Return the (x, y) coordinate for the center point of the cell that contains the specified text.  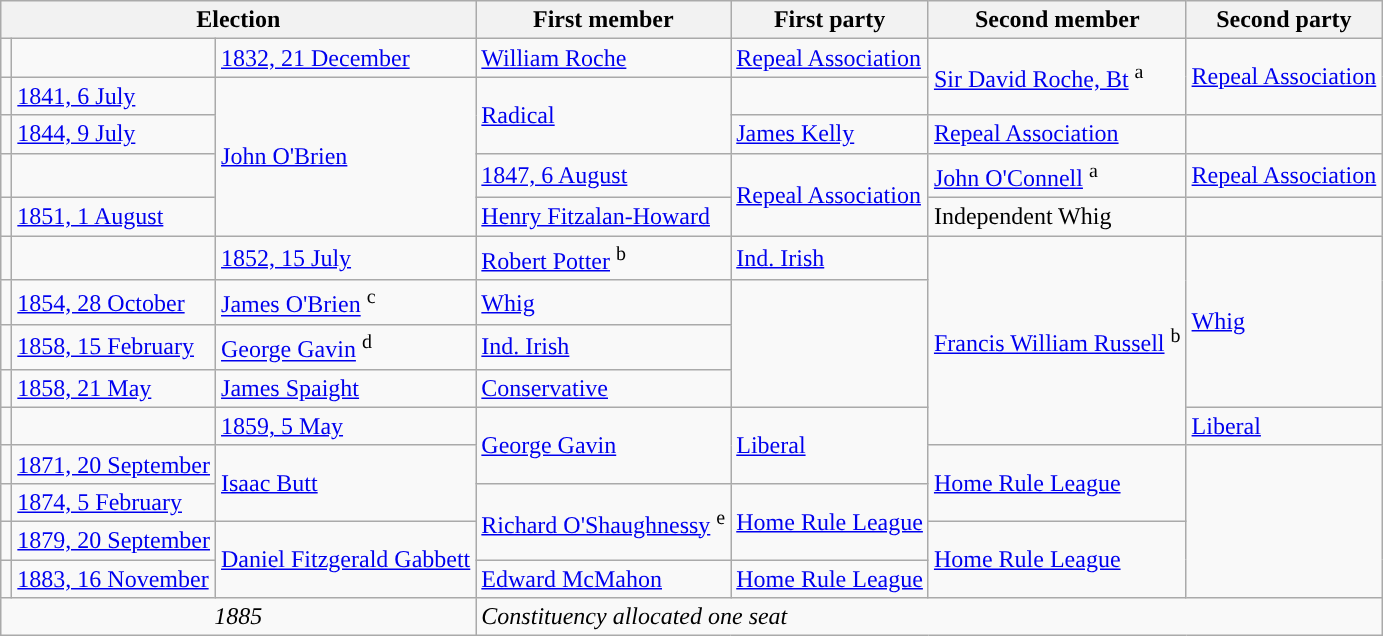
Edward McMahon (604, 579)
Second party (1284, 20)
1847, 6 August (604, 176)
Henry Fitzalan-Howard (604, 217)
Sir David Roche, Bt a (1057, 77)
1841, 6 July (114, 96)
Robert Potter b (604, 258)
Daniel Fitzgerald Gabbett (346, 560)
1874, 5 February (114, 502)
Election (238, 20)
Radical (604, 115)
Conservative (604, 388)
George Gavin d (346, 348)
1851, 1 August (114, 217)
1885 (238, 617)
First party (830, 20)
1883, 16 November (114, 579)
Isaac Butt (346, 483)
1854, 28 October (114, 302)
Independent Whig (1057, 217)
John O'Brien (346, 156)
John O'Connell a (1057, 176)
1859, 5 May (346, 426)
1832, 21 December (346, 58)
Francis William Russell b (1057, 341)
1871, 20 September (114, 464)
James Spaight (346, 388)
Richard O'Shaughnessy e (604, 521)
1879, 20 September (114, 541)
First member (604, 20)
William Roche (604, 58)
James O'Brien c (346, 302)
Second member (1057, 20)
George Gavin (604, 445)
1852, 15 July (346, 258)
James Kelly (830, 134)
1844, 9 July (114, 134)
1858, 21 May (114, 388)
1858, 15 February (114, 348)
Constituency allocated one seat (929, 617)
